From the cell containing the given text, extract its center point as [X, Y] coordinate. 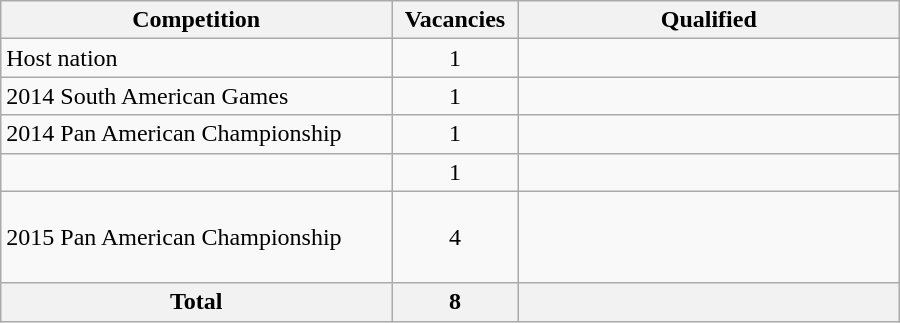
2014 Pan American Championship [196, 134]
Vacancies [456, 20]
Total [196, 302]
2015 Pan American Championship [196, 237]
Qualified [708, 20]
4 [456, 237]
8 [456, 302]
Host nation [196, 58]
2014 South American Games [196, 96]
Competition [196, 20]
